Find where the given text appears and provide that cell's center as [X, Y] coordinate. 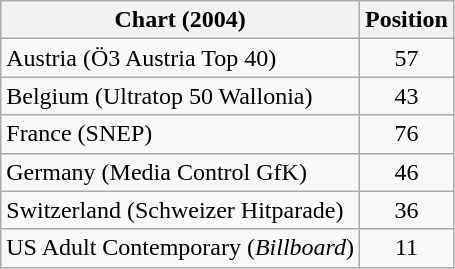
76 [407, 134]
36 [407, 210]
11 [407, 248]
46 [407, 172]
France (SNEP) [180, 134]
57 [407, 58]
Belgium (Ultratop 50 Wallonia) [180, 96]
Switzerland (Schweizer Hitparade) [180, 210]
Austria (Ö3 Austria Top 40) [180, 58]
Germany (Media Control GfK) [180, 172]
Chart (2004) [180, 20]
Position [407, 20]
43 [407, 96]
US Adult Contemporary (Billboard) [180, 248]
